For the text-containing cell, return its midpoint in [X, Y] coordinate format. 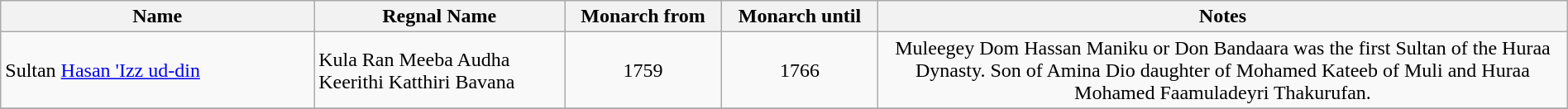
Regnal Name [440, 17]
Name [157, 17]
Kula Ran Meeba Audha Keerithi Katthiri Bavana [440, 70]
1766 [799, 70]
Monarch until [799, 17]
Sultan Hasan 'Izz ud-din [157, 70]
Monarch from [643, 17]
Notes [1223, 17]
1759 [643, 70]
